Find where the given text appears and provide that cell's center as [X, Y] coordinate. 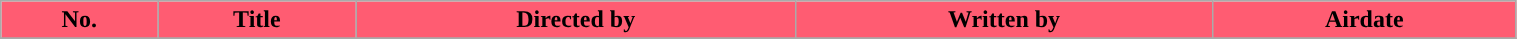
No. [80, 20]
Title [257, 20]
Directed by [576, 20]
Written by [1004, 20]
Airdate [1364, 20]
